Identify which cell holds the provided text, then report its (x, y) central coordinate. 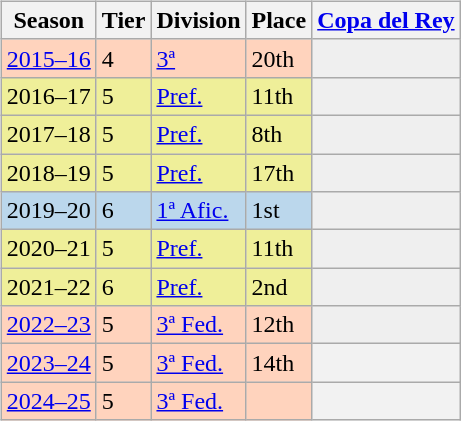
2017–18 (48, 134)
Division (198, 20)
20th (279, 58)
17th (279, 173)
2023–24 (48, 363)
12th (279, 325)
2022–23 (48, 325)
1st (279, 211)
4 (124, 58)
Copa del Rey (386, 20)
2016–17 (48, 96)
3ª (198, 58)
2018–19 (48, 173)
2021–22 (48, 287)
14th (279, 363)
Tier (124, 20)
Season (48, 20)
2nd (279, 287)
2015–16 (48, 58)
Place (279, 20)
1ª Afic. (198, 211)
2024–25 (48, 401)
8th (279, 134)
2019–20 (48, 211)
2020–21 (48, 249)
